Capture the cell that displays the provided text and extract its (X, Y) central coordinate. 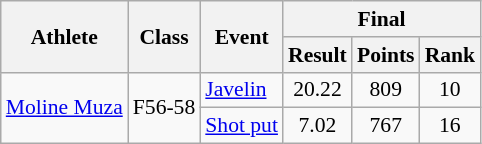
Moline Muza (64, 108)
Event (242, 36)
20.22 (318, 90)
16 (450, 126)
10 (450, 90)
7.02 (318, 126)
Athlete (64, 36)
Javelin (242, 90)
809 (386, 90)
Final (382, 19)
Result (318, 55)
Points (386, 55)
Rank (450, 55)
F56-58 (164, 108)
Class (164, 36)
767 (386, 126)
Shot put (242, 126)
